Return the (X, Y) coordinate for the center point of the cell that contains the specified text.  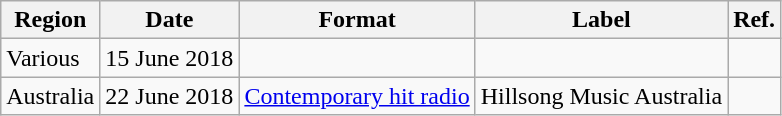
Region (50, 20)
Contemporary hit radio (357, 96)
Label (601, 20)
15 June 2018 (170, 58)
Australia (50, 96)
Various (50, 58)
Date (170, 20)
Ref. (754, 20)
Hillsong Music Australia (601, 96)
Format (357, 20)
22 June 2018 (170, 96)
